Scan for the cell matching the given text and deliver its [X, Y] coordinate at center. 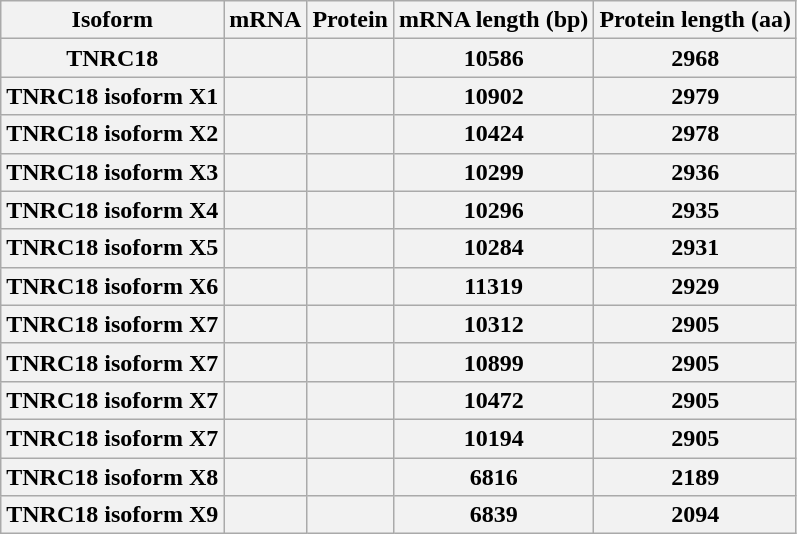
10902 [493, 96]
2931 [696, 248]
mRNA length (bp) [493, 20]
10194 [493, 438]
Protein [350, 20]
TNRC18 isoform X4 [112, 210]
2979 [696, 96]
10899 [493, 362]
TNRC18 isoform X9 [112, 515]
2978 [696, 134]
6816 [493, 477]
10284 [493, 248]
6839 [493, 515]
Isoform [112, 20]
10299 [493, 172]
TNRC18 isoform X5 [112, 248]
10586 [493, 58]
10472 [493, 400]
2189 [696, 477]
TNRC18 [112, 58]
mRNA [266, 20]
2929 [696, 286]
2935 [696, 210]
TNRC18 isoform X3 [112, 172]
2936 [696, 172]
11319 [493, 286]
10296 [493, 210]
TNRC18 isoform X6 [112, 286]
TNRC18 isoform X2 [112, 134]
10312 [493, 324]
TNRC18 isoform X8 [112, 477]
2094 [696, 515]
10424 [493, 134]
2968 [696, 58]
TNRC18 isoform X1 [112, 96]
Protein length (aa) [696, 20]
